Detect which cell encompasses the target text, then output its [x, y] center coordinate. 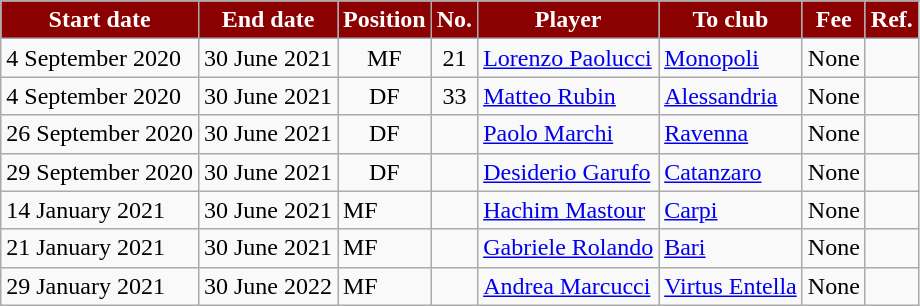
Alessandria [731, 96]
Desiderio Garufo [568, 172]
End date [268, 20]
Position [385, 20]
29 January 2021 [100, 286]
Catanzaro [731, 172]
Bari [731, 248]
Andrea Marcucci [568, 286]
29 September 2020 [100, 172]
Ref. [892, 20]
Fee [834, 20]
26 September 2020 [100, 134]
Carpi [731, 210]
Paolo Marchi [568, 134]
21 [454, 58]
14 January 2021 [100, 210]
Lorenzo Paolucci [568, 58]
Virtus Entella [731, 286]
Start date [100, 20]
To club [731, 20]
Matteo Rubin [568, 96]
Monopoli [731, 58]
Gabriele Rolando [568, 248]
Ravenna [731, 134]
33 [454, 96]
21 January 2021 [100, 248]
30 June 2022 [268, 286]
Hachim Mastour [568, 210]
Player [568, 20]
No. [454, 20]
